Return the (X, Y) coordinate for the center point of the cell that contains the specified text.  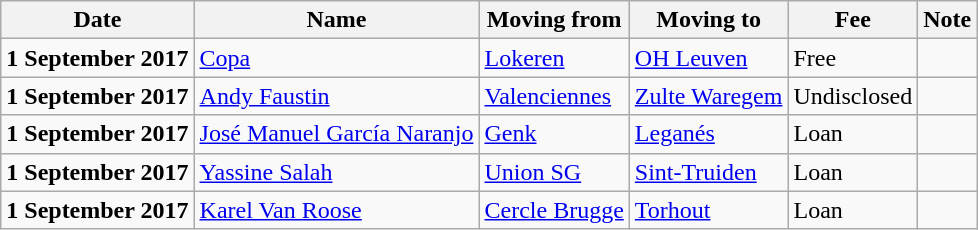
Moving from (554, 20)
Lokeren (554, 58)
Copa (336, 58)
Name (336, 20)
OH Leuven (708, 58)
Karel Van Roose (336, 210)
Moving to (708, 20)
Date (98, 20)
Fee (853, 20)
Cercle Brugge (554, 210)
José Manuel García Naranjo (336, 134)
Yassine Salah (336, 172)
Union SG (554, 172)
Note (948, 20)
Free (853, 58)
Sint-Truiden (708, 172)
Genk (554, 134)
Leganés (708, 134)
Torhout (708, 210)
Undisclosed (853, 96)
Valenciennes (554, 96)
Zulte Waregem (708, 96)
Andy Faustin (336, 96)
